Scan for the cell matching the given text and deliver its (x, y) coordinate at center. 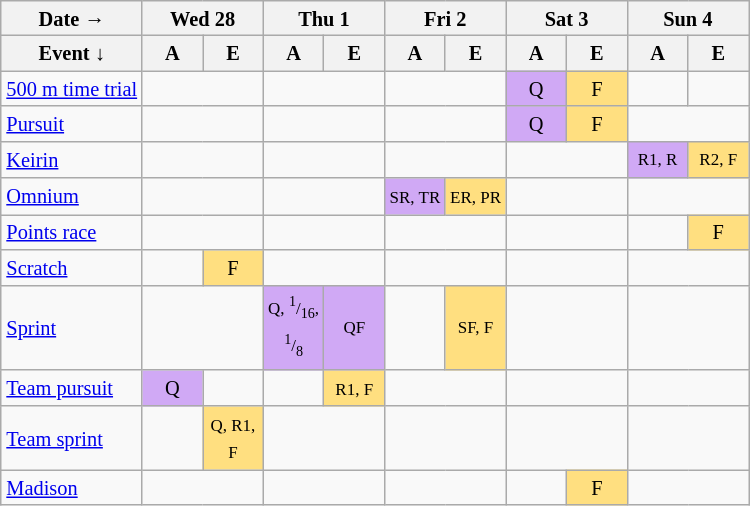
QF (354, 328)
Omnium (71, 196)
Thu 1 (324, 18)
R1, F (354, 388)
Date → (71, 18)
500 m time trial (71, 88)
R2, F (718, 160)
Sprint (71, 328)
Fri 2 (446, 18)
Event ↓ (71, 54)
Scratch (71, 268)
R1, R (658, 160)
Wed 28 (202, 18)
Q, R1, F (234, 438)
SR, TR (416, 196)
Keirin (71, 160)
Sat 3 (566, 18)
Q, 1/16, 1/8 (294, 328)
Points race (71, 232)
Madison (71, 488)
Pursuit (71, 124)
ER, PR (476, 196)
Team sprint (71, 438)
Sun 4 (688, 18)
SF, F (476, 328)
Team pursuit (71, 388)
